Provide the [X, Y] coordinate of the cell's center where the given text is located.  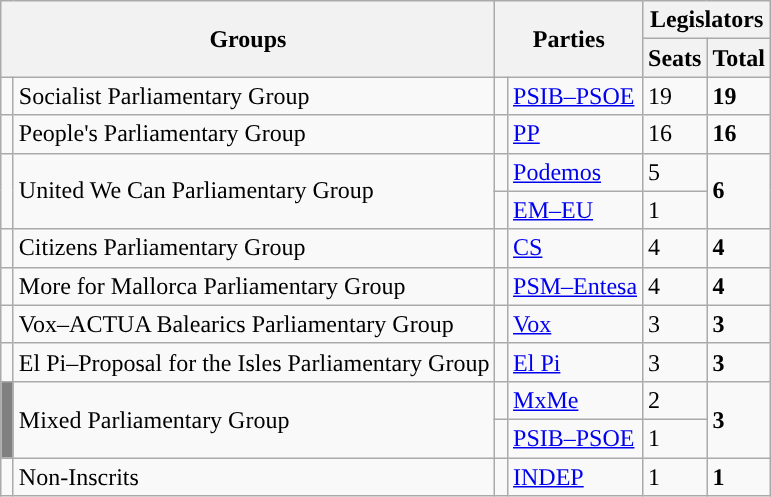
MxMe [576, 400]
PP [576, 134]
PSM–Entesa [576, 286]
Non-Inscrits [254, 477]
Podemos [576, 172]
Seats [675, 58]
INDEP [576, 477]
El Pi [576, 362]
United We Can Parliamentary Group [254, 191]
Legislators [707, 20]
Vox [576, 324]
Total [739, 58]
5 [675, 172]
Groups [248, 39]
Vox–ACTUA Balearics Parliamentary Group [254, 324]
More for Mallorca Parliamentary Group [254, 286]
Mixed Parliamentary Group [254, 419]
Socialist Parliamentary Group [254, 96]
El Pi–Proposal for the Isles Parliamentary Group [254, 362]
Citizens Parliamentary Group [254, 248]
2 [675, 400]
People's Parliamentary Group [254, 134]
6 [739, 191]
EM–EU [576, 210]
Parties [569, 39]
CS [576, 248]
